Pinpoint the cell where the given text exists, returning its (X, Y) midpoint coordinate. 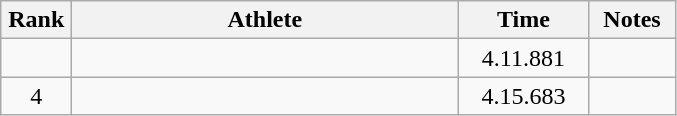
Athlete (265, 20)
4 (36, 96)
Rank (36, 20)
Time (524, 20)
4.15.683 (524, 96)
4.11.881 (524, 58)
Notes (632, 20)
